Identify which cell holds the provided text, then report its [x, y] central coordinate. 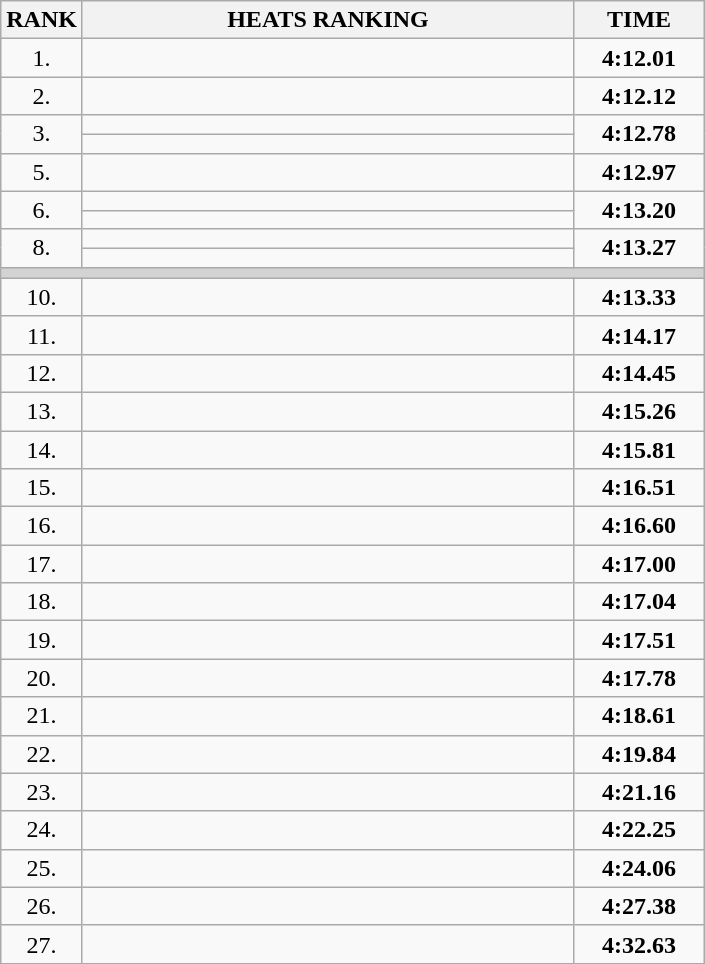
6. [42, 210]
8. [42, 248]
3. [42, 134]
TIME [640, 20]
4:16.60 [640, 526]
4:13.27 [640, 248]
11. [42, 335]
24. [42, 830]
4:12.97 [640, 172]
4:13.33 [640, 297]
4:24.06 [640, 868]
4:12.01 [640, 58]
4:19.84 [640, 754]
4:27.38 [640, 906]
4:14.45 [640, 373]
4:15.81 [640, 449]
1. [42, 58]
18. [42, 602]
15. [42, 488]
4:18.61 [640, 716]
4:12.78 [640, 134]
12. [42, 373]
21. [42, 716]
17. [42, 564]
4:17.04 [640, 602]
14. [42, 449]
4:32.63 [640, 944]
25. [42, 868]
23. [42, 792]
HEATS RANKING [328, 20]
10. [42, 297]
2. [42, 96]
22. [42, 754]
RANK [42, 20]
13. [42, 411]
4:13.20 [640, 210]
16. [42, 526]
4:12.12 [640, 96]
4:22.25 [640, 830]
19. [42, 640]
20. [42, 678]
4:14.17 [640, 335]
26. [42, 906]
4:17.51 [640, 640]
5. [42, 172]
4:16.51 [640, 488]
4:17.78 [640, 678]
4:17.00 [640, 564]
27. [42, 944]
4:15.26 [640, 411]
4:21.16 [640, 792]
